Extract the [X, Y] coordinate from the center of the cell holding the provided text.  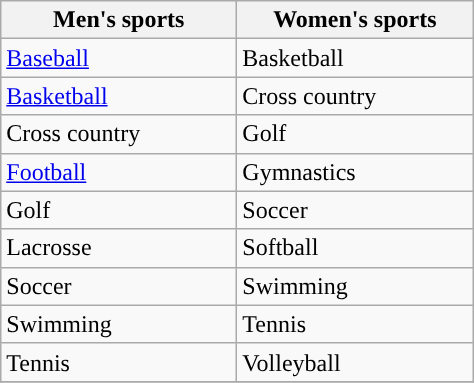
Volleyball [355, 362]
Football [119, 172]
Gymnastics [355, 172]
Softball [355, 248]
Baseball [119, 58]
Women's sports [355, 20]
Men's sports [119, 20]
Lacrosse [119, 248]
